Detect which cell encompasses the target text, then output its (X, Y) center coordinate. 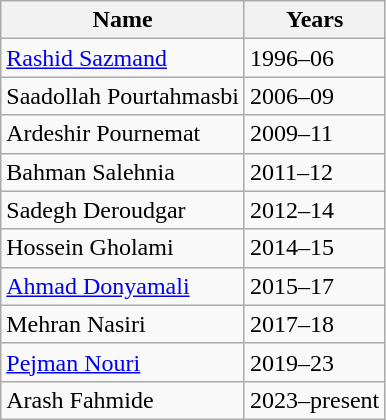
Mehran Nasiri (123, 324)
2012–14 (314, 210)
2019–23 (314, 362)
2017–18 (314, 324)
2009–11 (314, 134)
2011–12 (314, 172)
Pejman Nouri (123, 362)
Ahmad Donyamali (123, 286)
2023–present (314, 400)
1996–06 (314, 58)
2014–15 (314, 248)
Name (123, 20)
Arash Fahmide (123, 400)
Rashid Sazmand (123, 58)
Sadegh Deroudgar (123, 210)
2015–17 (314, 286)
Saadollah Pourtahmasbi (123, 96)
2006–09 (314, 96)
Years (314, 20)
Hossein Gholami (123, 248)
Bahman Salehnia (123, 172)
Ardeshir Pournemat (123, 134)
